Determine the (X, Y) coordinate at the center of the cell enclosing the given text.  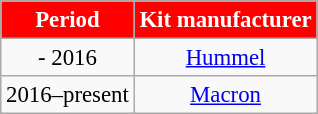
- 2016 (68, 58)
Period (68, 20)
Kit manufacturer (226, 20)
2016–present (68, 95)
Hummel (226, 58)
Macron (226, 95)
